Provide the (x, y) coordinate of the cell's center where the given text is located.  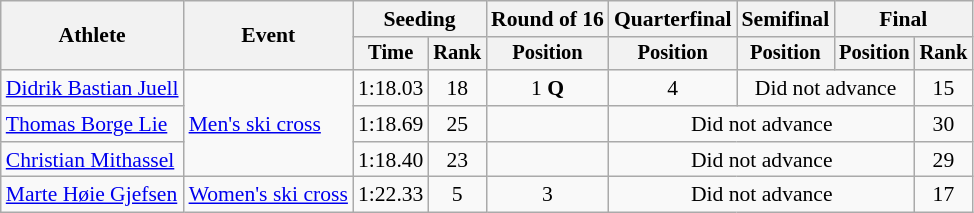
Marte Høie Gjefsen (92, 195)
5 (457, 195)
29 (944, 160)
25 (457, 124)
1 Q (548, 88)
15 (944, 88)
Women's ski cross (268, 195)
1:18.69 (390, 124)
Athlete (92, 36)
1:18.40 (390, 160)
Time (390, 54)
Quarterfinal (673, 19)
Semifinal (786, 19)
23 (457, 160)
Men's ski cross (268, 124)
17 (944, 195)
1:18.03 (390, 88)
Thomas Borge Lie (92, 124)
4 (673, 88)
Christian Mithassel (92, 160)
Didrik Bastian Juell (92, 88)
Round of 16 (548, 19)
3 (548, 195)
Final (903, 19)
1:22.33 (390, 195)
30 (944, 124)
Event (268, 36)
18 (457, 88)
Seeding (420, 19)
